Scan for the cell matching the given text and deliver its (x, y) coordinate at center. 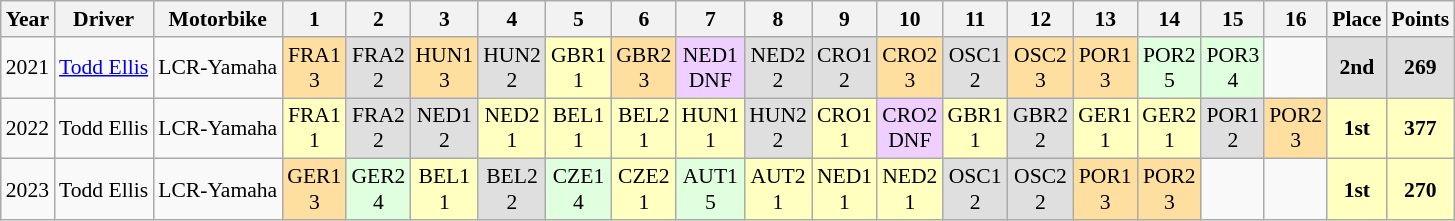
15 (1232, 19)
7 (710, 19)
1 (314, 19)
6 (644, 19)
NED22 (778, 68)
2021 (28, 68)
GBR23 (644, 68)
CRO12 (844, 68)
CRO11 (844, 128)
POR25 (1169, 68)
NED1DNF (710, 68)
GER13 (314, 190)
OSC23 (1040, 68)
12 (1040, 19)
2022 (28, 128)
10 (910, 19)
AUT21 (778, 190)
GER24 (378, 190)
14 (1169, 19)
POR34 (1232, 68)
270 (1420, 190)
2 (378, 19)
Driver (104, 19)
4 (512, 19)
13 (1105, 19)
377 (1420, 128)
GER11 (1105, 128)
NED12 (444, 128)
CZE21 (644, 190)
5 (578, 19)
AUT15 (710, 190)
HUN13 (444, 68)
CRO23 (910, 68)
BEL21 (644, 128)
Points (1420, 19)
GBR22 (1040, 128)
2nd (1356, 68)
2023 (28, 190)
Motorbike (218, 19)
9 (844, 19)
Place (1356, 19)
CZE14 (578, 190)
3 (444, 19)
Year (28, 19)
CRO2DNF (910, 128)
POR12 (1232, 128)
FRA11 (314, 128)
NED11 (844, 190)
8 (778, 19)
GER21 (1169, 128)
FRA13 (314, 68)
BEL22 (512, 190)
11 (974, 19)
HUN11 (710, 128)
OSC22 (1040, 190)
16 (1296, 19)
269 (1420, 68)
